Locate the cell with the specified text and output its [X, Y] center coordinate. 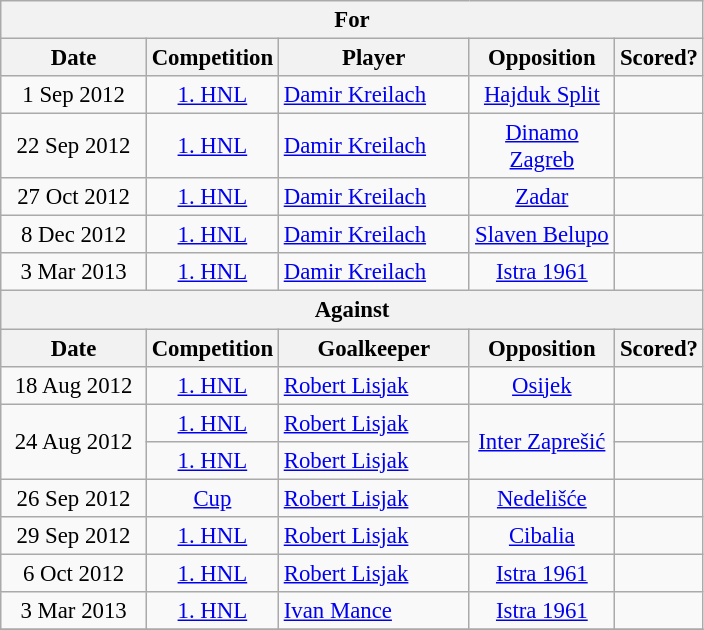
Inter Zaprešić [542, 442]
Ivan Mance [374, 611]
27 Oct 2012 [74, 197]
Nedelišće [542, 498]
Player [374, 58]
Slaven Belupo [542, 235]
18 Aug 2012 [74, 385]
Osijek [542, 385]
Hajduk Split [542, 95]
1 Sep 2012 [74, 95]
24 Aug 2012 [74, 442]
22 Sep 2012 [74, 146]
Cup [212, 498]
Goalkeeper [374, 348]
Zadar [542, 197]
6 Oct 2012 [74, 573]
Cibalia [542, 536]
For [352, 20]
Dinamo Zagreb [542, 146]
29 Sep 2012 [74, 536]
Against [352, 310]
26 Sep 2012 [74, 498]
8 Dec 2012 [74, 235]
